Find where the given text appears and provide that cell's center as (X, Y) coordinate. 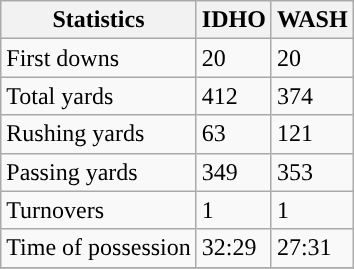
IDHO (234, 20)
412 (234, 96)
349 (234, 172)
Rushing yards (99, 134)
353 (312, 172)
Total yards (99, 96)
WASH (312, 20)
27:31 (312, 248)
Passing yards (99, 172)
63 (234, 134)
121 (312, 134)
32:29 (234, 248)
Statistics (99, 20)
First downs (99, 58)
Time of possession (99, 248)
374 (312, 96)
Turnovers (99, 210)
